Provide the (X, Y) coordinate of the cell's center where the given text is located.  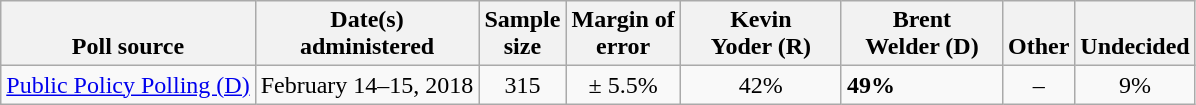
BrentWelder (D) (922, 34)
Public Policy Polling (D) (128, 85)
Margin oferror (623, 34)
Other (1038, 34)
49% (922, 85)
Poll source (128, 34)
Undecided (1135, 34)
– (1038, 85)
Samplesize (522, 34)
9% (1135, 85)
February 14–15, 2018 (367, 85)
± 5.5% (623, 85)
315 (522, 85)
Date(s)administered (367, 34)
KevinYoder (R) (760, 34)
42% (760, 85)
